Find where the given text appears and provide that cell's center as [X, Y] coordinate. 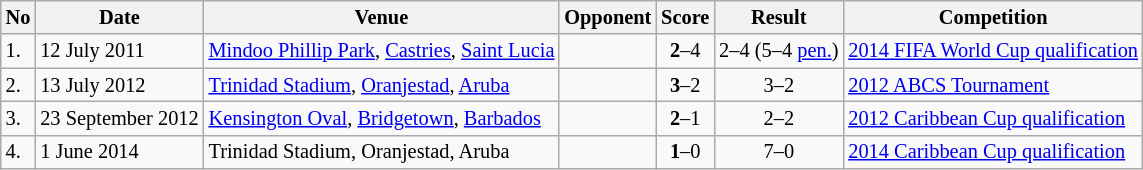
Mindoo Phillip Park, Castries, Saint Lucia [382, 51]
Venue [382, 17]
Opponent [608, 17]
23 September 2012 [119, 118]
2–1 [685, 118]
2. [18, 85]
2014 FIFA World Cup qualification [993, 51]
1. [18, 51]
Competition [993, 17]
12 July 2011 [119, 51]
2–2 [778, 118]
2–4 [685, 51]
Kensington Oval, Bridgetown, Barbados [382, 118]
1–0 [685, 152]
Score [685, 17]
2012 Caribbean Cup qualification [993, 118]
13 July 2012 [119, 85]
2–4 (5–4 pen.) [778, 51]
No [18, 17]
7–0 [778, 152]
4. [18, 152]
Result [778, 17]
3. [18, 118]
2014 Caribbean Cup qualification [993, 152]
2012 ABCS Tournament [993, 85]
Date [119, 17]
1 June 2014 [119, 152]
